Search for the cell housing the specified text and yield its (x, y) center coordinate. 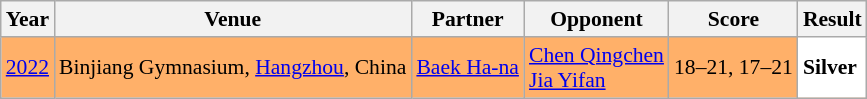
Venue (232, 19)
Silver (832, 68)
Opponent (596, 19)
Chen Qingchen Jia Yifan (596, 68)
Year (28, 19)
Binjiang Gymnasium, Hangzhou, China (232, 68)
Baek Ha-na (468, 68)
18–21, 17–21 (734, 68)
Partner (468, 19)
Score (734, 19)
Result (832, 19)
2022 (28, 68)
